Return the (x, y) coordinate for the center point of the cell that contains the specified text.  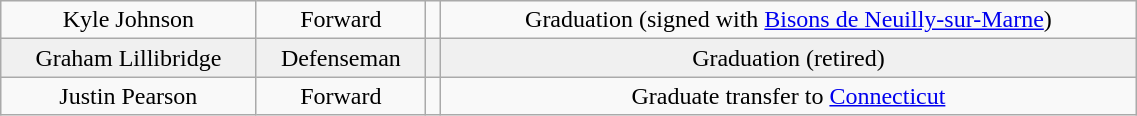
Graduate transfer to Connecticut (788, 96)
Kyle Johnson (128, 20)
Graham Lillibridge (128, 58)
Defenseman (341, 58)
Justin Pearson (128, 96)
Graduation (signed with Bisons de Neuilly-sur-Marne) (788, 20)
Graduation (retired) (788, 58)
